For the text-containing cell, return its midpoint in [x, y] coordinate format. 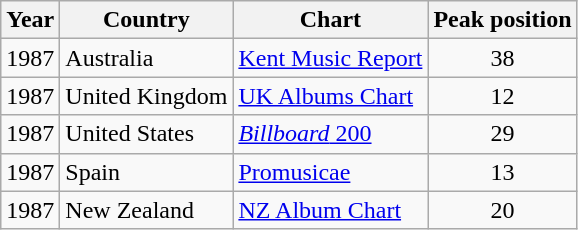
NZ Album Chart [330, 210]
Promusicae [330, 172]
Australia [146, 58]
Country [146, 20]
United States [146, 134]
38 [502, 58]
New Zealand [146, 210]
UK Albums Chart [330, 96]
United Kingdom [146, 96]
Kent Music Report [330, 58]
20 [502, 210]
Billboard 200 [330, 134]
Spain [146, 172]
29 [502, 134]
Chart [330, 20]
13 [502, 172]
12 [502, 96]
Peak position [502, 20]
Year [30, 20]
